Capture the cell that displays the provided text and extract its (X, Y) central coordinate. 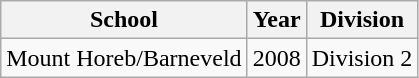
Mount Horeb/Barneveld (124, 58)
Division 2 (362, 58)
Year (276, 20)
School (124, 20)
2008 (276, 58)
Division (362, 20)
